Identify which cell holds the provided text, then report its [X, Y] central coordinate. 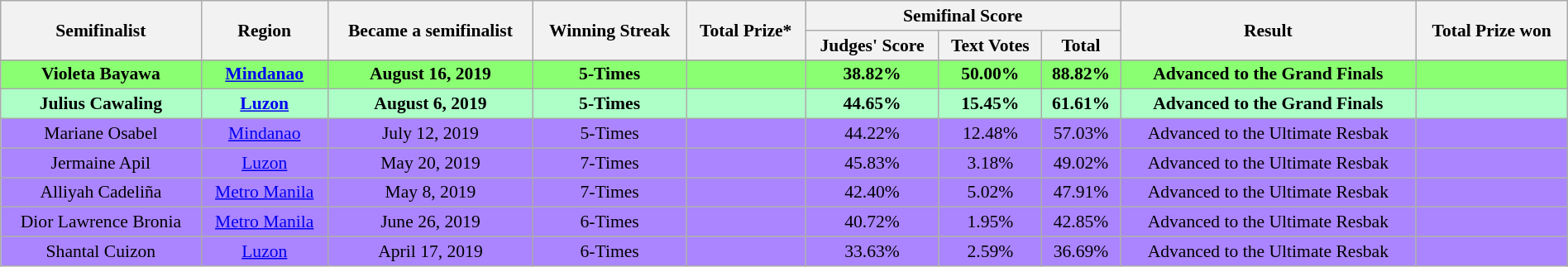
47.91% [1080, 193]
Jermaine Apil [101, 163]
44.65% [872, 104]
Alliyah Cadeliña [101, 193]
Region [265, 30]
40.72% [872, 222]
33.63% [872, 251]
1.95% [990, 222]
July 12, 2019 [430, 134]
38.82% [872, 74]
57.03% [1080, 134]
61.61% [1080, 104]
36.69% [1080, 251]
Shantal Cuizon [101, 251]
3.18% [990, 163]
August 6, 2019 [430, 104]
49.02% [1080, 163]
88.82% [1080, 74]
April 17, 2019 [430, 251]
Julius Cawaling [101, 104]
June 26, 2019 [430, 222]
45.83% [872, 163]
Became a semifinalist [430, 30]
Violeta Bayawa [101, 74]
Judges' Score [872, 45]
Winning Streak [609, 30]
Semifinalist [101, 30]
44.22% [872, 134]
Result [1269, 30]
Total [1080, 45]
Text Votes [990, 45]
2.59% [990, 251]
Mariane Osabel [101, 134]
Semifinal Score [963, 16]
15.45% [990, 104]
Dior Lawrence Bronia [101, 222]
12.48% [990, 134]
42.85% [1080, 222]
50.00% [990, 74]
5.02% [990, 193]
Total Prize* [746, 30]
May 20, 2019 [430, 163]
42.40% [872, 193]
Total Prize won [1492, 30]
May 8, 2019 [430, 193]
August 16, 2019 [430, 74]
